Locate the cell with the specified text and output its (x, y) center coordinate. 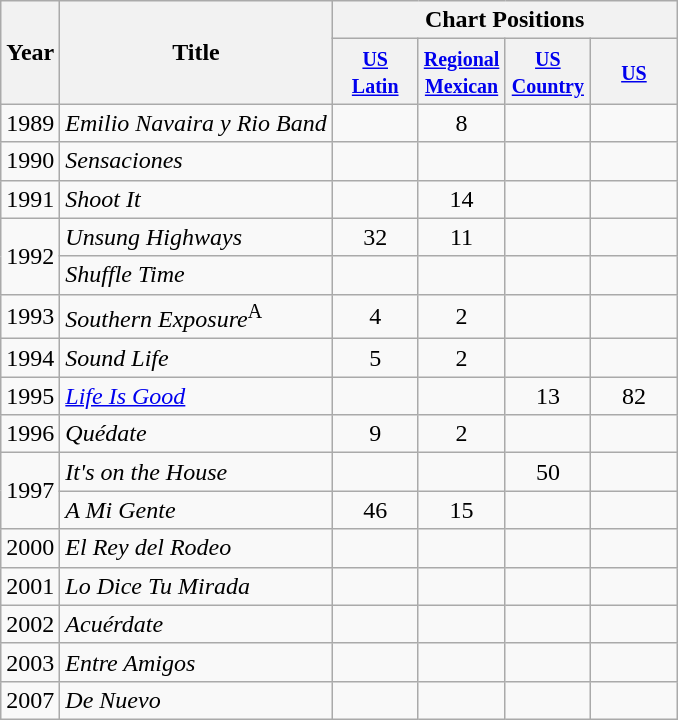
Year (30, 52)
11 (462, 237)
2001 (30, 586)
US Country (548, 72)
Sound Life (196, 358)
Life Is Good (196, 396)
13 (548, 396)
Shuffle Time (196, 275)
32 (375, 237)
US Latin (375, 72)
Southern ExposureA (196, 316)
14 (462, 199)
8 (462, 123)
1994 (30, 358)
15 (462, 510)
Regional Mexican (462, 72)
2002 (30, 624)
Chart Positions (504, 20)
US (634, 72)
Sensaciones (196, 161)
4 (375, 316)
2003 (30, 662)
1993 (30, 316)
1995 (30, 396)
9 (375, 434)
1990 (30, 161)
46 (375, 510)
De Nuevo (196, 700)
5 (375, 358)
82 (634, 396)
1989 (30, 123)
Shoot It (196, 199)
2000 (30, 548)
Lo Dice Tu Mirada (196, 586)
Quédate (196, 434)
1996 (30, 434)
Title (196, 52)
1997 (30, 491)
It's on the House (196, 472)
Entre Amigos (196, 662)
1991 (30, 199)
1992 (30, 256)
Unsung Highways (196, 237)
50 (548, 472)
Emilio Navaira y Rio Band (196, 123)
Acuérdate (196, 624)
2007 (30, 700)
El Rey del Rodeo (196, 548)
A Mi Gente (196, 510)
